Locate the cell with the specified text and output its (X, Y) center coordinate. 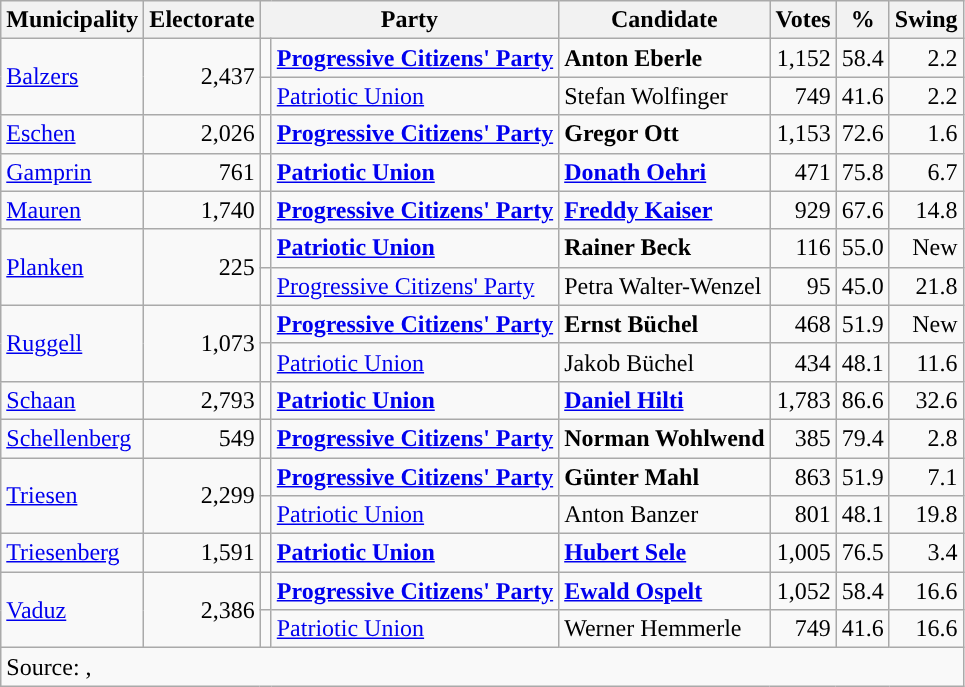
21.8 (926, 286)
Ewald Ospelt (664, 591)
72.6 (862, 134)
% (862, 20)
Triesenberg (72, 553)
1,073 (202, 343)
Votes (803, 20)
Petra Walter-Wenzel (664, 286)
Vaduz (72, 610)
Ruggell (72, 343)
863 (803, 477)
Ernst Büchel (664, 324)
434 (803, 362)
1,783 (803, 400)
Donath Oehri (664, 172)
67.6 (862, 210)
385 (803, 438)
Günter Mahl (664, 477)
Triesen (72, 496)
549 (202, 438)
1,153 (803, 134)
225 (202, 267)
75.8 (862, 172)
2,437 (202, 77)
1.6 (926, 134)
19.8 (926, 515)
Anton Eberle (664, 58)
Electorate (202, 20)
Mauren (72, 210)
55.0 (862, 248)
Anton Banzer (664, 515)
11.6 (926, 362)
Hubert Sele (664, 553)
Municipality (72, 20)
Norman Wohlwend (664, 438)
6.7 (926, 172)
Daniel Hilti (664, 400)
Freddy Kaiser (664, 210)
2,026 (202, 134)
Party (409, 20)
95 (803, 286)
Schellenberg (72, 438)
Werner Hemmerle (664, 629)
Gamprin (72, 172)
468 (803, 324)
79.4 (862, 438)
1,740 (202, 210)
Planken (72, 267)
Schaan (72, 400)
3.4 (926, 553)
Eschen (72, 134)
471 (803, 172)
1,152 (803, 58)
1,052 (803, 591)
2.8 (926, 438)
Jakob Büchel (664, 362)
761 (202, 172)
Swing (926, 20)
2,299 (202, 496)
Candidate (664, 20)
Source: , (482, 667)
1,005 (803, 553)
Balzers (72, 77)
2,386 (202, 610)
116 (803, 248)
1,591 (202, 553)
7.1 (926, 477)
76.5 (862, 553)
32.6 (926, 400)
801 (803, 515)
45.0 (862, 286)
2,793 (202, 400)
86.6 (862, 400)
Rainer Beck (664, 248)
Stefan Wolfinger (664, 96)
929 (803, 210)
Gregor Ott (664, 134)
14.8 (926, 210)
